Return [X, Y] of the center of cell containing provided text 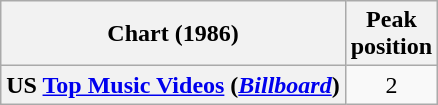
US Top Music Videos (Billboard) [173, 85]
Chart (1986) [173, 34]
Peakposition [391, 34]
2 [391, 85]
